Return the (x, y) coordinate for the center point of the cell that contains the specified text.  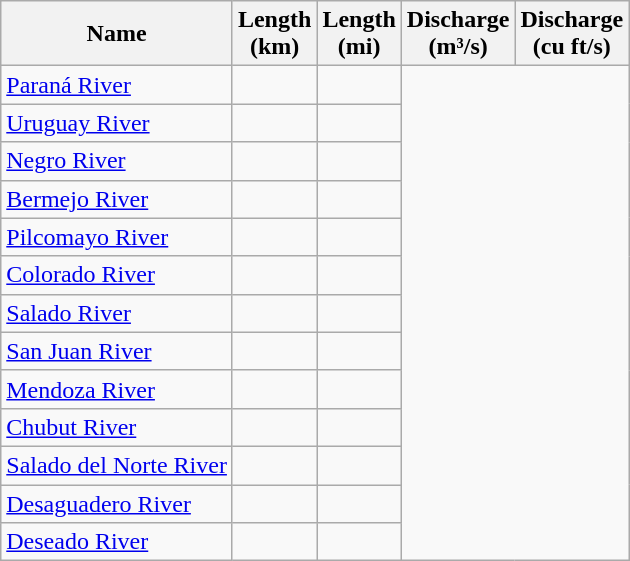
Discharge(cu ft/s) (572, 34)
Salado del Norte River (117, 465)
San Juan River (117, 351)
Colorado River (117, 275)
Deseado River (117, 542)
Name (117, 34)
Paraná River (117, 85)
Negro River (117, 161)
Bermejo River (117, 199)
Chubut River (117, 427)
Length(km) (274, 34)
Length(mi) (359, 34)
Mendoza River (117, 389)
Salado River (117, 313)
Pilcomayo River (117, 237)
Discharge(m³/s) (458, 34)
Desaguadero River (117, 503)
Uruguay River (117, 123)
